Return the [X, Y] coordinate for the center point of the cell that contains the specified text.  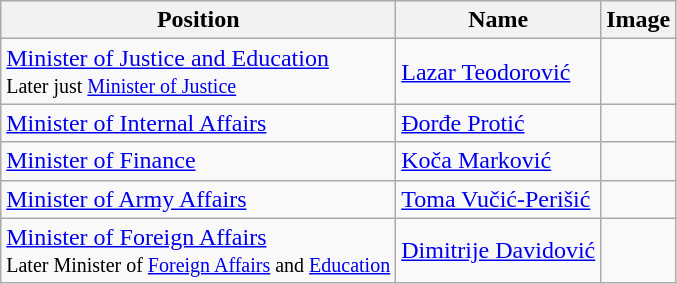
Toma Vučić-Perišić [498, 199]
Koča Marković [498, 161]
Minister of Finance [198, 161]
Name [498, 20]
Lazar Teodorović [498, 72]
Dimitrije Davidović [498, 250]
Image [638, 20]
Minister of Army Affairs [198, 199]
Đorđe Protić [498, 123]
Minister of Foreign AffairsLater Minister of Foreign Affairs and Education [198, 250]
Position [198, 20]
Minister of Internal Affairs [198, 123]
Minister of Justice and EducationLater just Minister of Justice [198, 72]
